Detect which cell encompasses the target text, then output its (x, y) center coordinate. 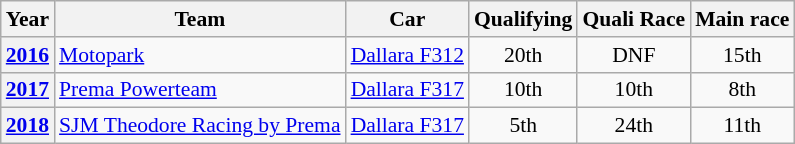
Motopark (200, 55)
24th (634, 126)
Year (28, 19)
2018 (28, 126)
SJM Theodore Racing by Prema (200, 126)
Qualifying (523, 19)
Quali Race (634, 19)
DNF (634, 55)
2016 (28, 55)
8th (742, 90)
Dallara F312 (408, 55)
Main race (742, 19)
5th (523, 126)
15th (742, 55)
Car (408, 19)
20th (523, 55)
Team (200, 19)
Prema Powerteam (200, 90)
11th (742, 126)
2017 (28, 90)
